Pinpoint the cell where the given text exists, returning its [X, Y] midpoint coordinate. 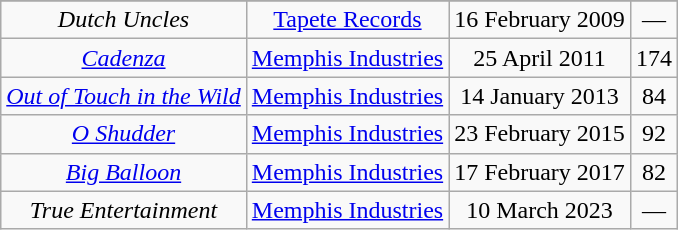
14 January 2013 [540, 96]
84 [654, 96]
10 March 2023 [540, 210]
23 February 2015 [540, 134]
Tapete Records [347, 20]
92 [654, 134]
Big Balloon [124, 172]
Out of Touch in the Wild [124, 96]
True Entertainment [124, 210]
174 [654, 58]
25 April 2011 [540, 58]
O Shudder [124, 134]
82 [654, 172]
Cadenza [124, 58]
17 February 2017 [540, 172]
Dutch Uncles [124, 20]
16 February 2009 [540, 20]
